Return the [X, Y] coordinate for the center point of the cell that contains the specified text.  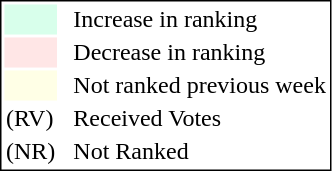
Not ranked previous week [200, 85]
(NR) [30, 151]
Received Votes [200, 119]
(RV) [30, 119]
Not Ranked [200, 151]
Increase in ranking [200, 19]
Decrease in ranking [200, 53]
